Determine the (X, Y) coordinate at the center of the cell enclosing the given text.  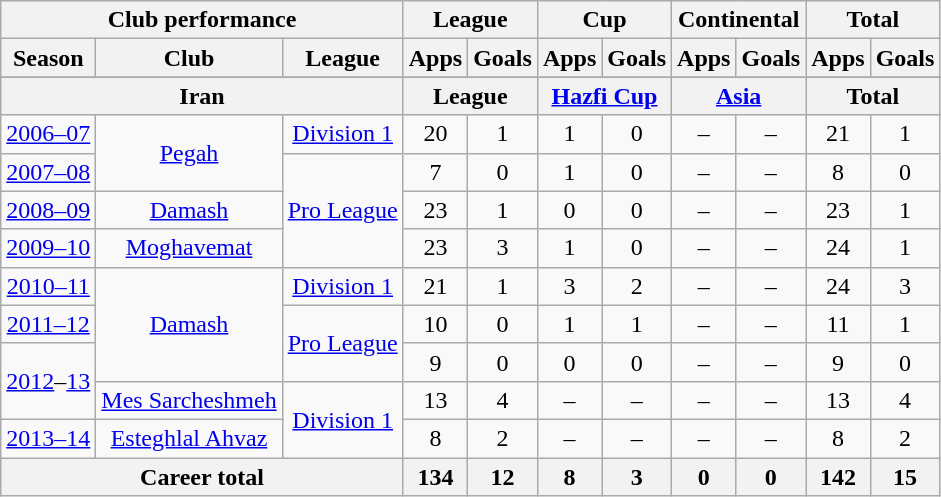
Club (189, 58)
Hazfi Cup (604, 96)
2007–08 (48, 172)
2006–07 (48, 134)
Esteghlal Ahvaz (189, 438)
Pegah (189, 153)
Career total (202, 477)
142 (838, 477)
Cup (604, 20)
Club performance (202, 20)
7 (435, 172)
12 (503, 477)
Iran (202, 96)
Continental (739, 20)
Season (48, 58)
2009–10 (48, 248)
2008–09 (48, 210)
Asia (739, 96)
20 (435, 134)
2011–12 (48, 324)
15 (905, 477)
134 (435, 477)
Moghavemat (189, 248)
2010–11 (48, 286)
2013–14 (48, 438)
Mes Sarcheshmeh (189, 400)
2012–13 (48, 381)
10 (435, 324)
11 (838, 324)
